For the text-containing cell, return its midpoint in (x, y) coordinate format. 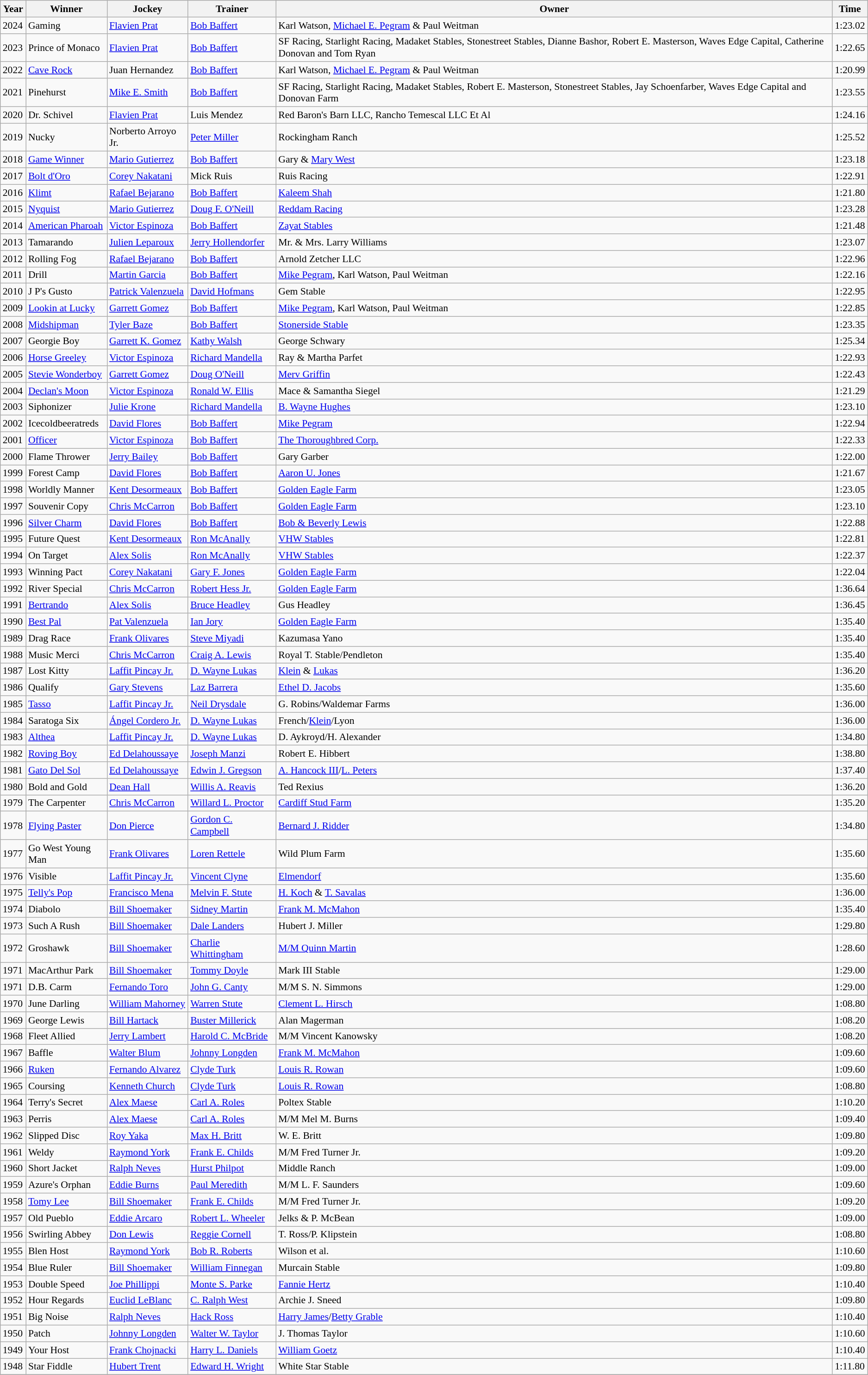
Mike Pegram (554, 424)
Tommy Doyle (232, 971)
Steve Miyadi (232, 638)
Edwin J. Gregson (232, 770)
Ray & Martha Parfet (554, 358)
Alan Magerman (554, 1020)
Martin Garcia (147, 275)
River Special (67, 589)
Warren Stute (232, 1004)
David Hofmans (232, 292)
1:21.67 (850, 473)
Swirling Abbey (67, 1235)
Coursing (67, 1086)
Winner (67, 9)
1978 (13, 825)
1:22.00 (850, 457)
G. Robins/Waldemar Farms (554, 704)
Trainer (232, 9)
Mark III Stable (554, 971)
2012 (13, 259)
Go West Young Man (67, 854)
French/Klein/Lyon (554, 721)
Walter Blum (147, 1053)
Wild Plum Farm (554, 854)
Visible (67, 876)
Rockingham Ranch (554, 137)
1:36.45 (850, 605)
Gary F. Jones (232, 572)
Norberto Arroyo Jr. (147, 137)
Blue Ruler (67, 1268)
M/M Vincent Kanowsky (554, 1036)
1990 (13, 622)
2015 (13, 209)
Francisco Mena (147, 893)
Luis Mendez (232, 115)
1981 (13, 770)
Lookin at Lucky (67, 308)
1:25.52 (850, 137)
Dean Hall (147, 787)
Declan's Moon (67, 391)
Kaleem Shah (554, 193)
Ruis Racing (554, 176)
1977 (13, 854)
Tasso (67, 704)
Music Merci (67, 655)
Julie Krone (147, 407)
Fernando Toro (147, 987)
Silver Charm (67, 523)
H. Koch & T. Savalas (554, 893)
1959 (13, 1185)
C. Ralph West (232, 1300)
1970 (13, 1004)
SF Racing, Starlight Racing, Madaket Stables, Robert E. Masterson, Stonestreet Stables, Jay Schoenfarber, Waves Edge Capital and Donovan Farm (554, 93)
American Pharoah (67, 226)
1994 (13, 556)
2006 (13, 358)
2001 (13, 440)
Stonerside Stable (554, 325)
2002 (13, 424)
Patrick Valenzuela (147, 292)
2008 (13, 325)
A. Hancock III/L. Peters (554, 770)
2017 (13, 176)
Ian Jory (232, 622)
Hour Regards (67, 1300)
1962 (13, 1136)
Jerry Lambert (147, 1036)
J. Thomas Taylor (554, 1334)
Ronald W. Ellis (232, 391)
Jelks & P. McBean (554, 1218)
1955 (13, 1251)
Peter Miller (232, 137)
Horse Greeley (67, 358)
Prince of Monaco (67, 47)
1:23.07 (850, 242)
Jerry Bailey (147, 457)
1980 (13, 787)
Tamarando (67, 242)
Worldly Manner (67, 490)
White Star Stable (554, 1367)
Hubert Trent (147, 1367)
Gary Stevens (147, 688)
Bob & Beverly Lewis (554, 523)
Vincent Clyne (232, 876)
1965 (13, 1086)
1989 (13, 638)
Reddam Racing (554, 209)
1966 (13, 1070)
Stevie Wonderboy (67, 374)
1964 (13, 1103)
Charlie Whittingham (232, 948)
William Mahorney (147, 1004)
Winning Pact (67, 572)
1968 (13, 1036)
Harold C. McBride (232, 1036)
Nucky (67, 137)
W. E. Britt (554, 1136)
M/M S. N. Simmons (554, 987)
1987 (13, 671)
1986 (13, 688)
1:22.33 (850, 440)
1979 (13, 803)
Kathy Walsh (232, 341)
1967 (13, 1053)
George Lewis (67, 1020)
1:22.65 (850, 47)
2023 (13, 47)
Future Quest (67, 539)
Zayat Stables (554, 226)
Klimt (67, 193)
D. Aykroyd/H. Alexander (554, 737)
2018 (13, 160)
J P's Gusto (67, 292)
Joseph Manzi (232, 754)
Gem Stable (554, 292)
Ted Rexius (554, 787)
1:29.80 (850, 926)
June Darling (67, 1004)
Big Noise (67, 1317)
Game Winner (67, 160)
Siphonizer (67, 407)
Bertrando (67, 605)
Craig A. Lewis (232, 655)
Kenneth Church (147, 1086)
1974 (13, 910)
Best Pal (67, 622)
Groshawk (67, 948)
On Target (67, 556)
Red Baron's Barn LLC, Rancho Temescal LLC Et Al (554, 115)
George Schwary (554, 341)
Bob R. Roberts (232, 1251)
Dr. Schivel (67, 115)
1975 (13, 893)
Saratoga Six (67, 721)
1954 (13, 1268)
1:22.91 (850, 176)
Robert E. Hibbert (554, 754)
John G. Canty (232, 987)
Icecoldbeeratreds (67, 424)
Bold and Gold (67, 787)
Gus Headley (554, 605)
1:23.28 (850, 209)
The Thoroughbred Corp. (554, 440)
Poltex Stable (554, 1103)
Gato Del Sol (67, 770)
1956 (13, 1235)
1958 (13, 1202)
1:28.60 (850, 948)
1:36.64 (850, 589)
Bill Hartack (147, 1020)
1:22.94 (850, 424)
1985 (13, 704)
Cave Rock (67, 70)
Harry L. Daniels (232, 1350)
Fleet Allied (67, 1036)
Star Fiddle (67, 1367)
Laz Barrera (232, 688)
Tomy Lee (67, 1202)
Qualify (67, 688)
Elmendorf (554, 876)
Flying Paster (67, 825)
1:23.02 (850, 25)
Robert Hess Jr. (232, 589)
William Goetz (554, 1350)
Pinehurst (67, 93)
Mr. & Mrs. Larry Williams (554, 242)
Buster Millerick (232, 1020)
Neil Drysdale (232, 704)
Max H. Britt (232, 1136)
2021 (13, 93)
1:22.04 (850, 572)
Merv Griffin (554, 374)
Drill (67, 275)
Roy Yaka (147, 1136)
1:22.88 (850, 523)
Pat Valenzuela (147, 622)
Don Lewis (147, 1235)
1960 (13, 1168)
M/M L. F. Saunders (554, 1185)
Drag Race (67, 638)
Year (13, 9)
Eddie Arcaro (147, 1218)
The Carpenter (67, 803)
Nyquist (67, 209)
Garrett K. Gomez (147, 341)
1:11.80 (850, 1367)
Mike E. Smith (147, 93)
Rolling Fog (67, 259)
1:22.93 (850, 358)
1992 (13, 589)
1949 (13, 1350)
Owner (554, 9)
Georgie Boy (67, 341)
Walter W. Taylor (232, 1334)
1957 (13, 1218)
1:24.16 (850, 115)
1993 (13, 572)
1948 (13, 1367)
Dale Landers (232, 926)
Double Speed (67, 1284)
1984 (13, 721)
Paul Meredith (232, 1185)
1982 (13, 754)
1952 (13, 1300)
1:22.81 (850, 539)
1:10.20 (850, 1103)
2003 (13, 407)
1:23.05 (850, 490)
Your Host (67, 1350)
Harry James/Betty Grable (554, 1317)
1998 (13, 490)
Hurst Philpot (232, 1168)
Joe Phillippi (147, 1284)
Officer (67, 440)
Willis A. Reavis (232, 787)
Ethel D. Jacobs (554, 688)
Edward H. Wright (232, 1367)
Old Pueblo (67, 1218)
Wilson et al. (554, 1251)
Sidney Martin (232, 910)
1988 (13, 655)
2019 (13, 137)
2020 (13, 115)
1:09.40 (850, 1119)
Midshipman (67, 325)
Mace & Samantha Siegel (554, 391)
Melvin F. Stute (232, 893)
1:21.29 (850, 391)
Bruce Headley (232, 605)
Archie J. Sneed (554, 1300)
2013 (13, 242)
Middle Ranch (554, 1168)
1:25.34 (850, 341)
2000 (13, 457)
1950 (13, 1334)
1961 (13, 1152)
1969 (13, 1020)
M/M Quinn Martin (554, 948)
1:23.55 (850, 93)
Ángel Cordero Jr. (147, 721)
1996 (13, 523)
Arnold Zetcher LLC (554, 259)
1997 (13, 506)
Roving Boy (67, 754)
1963 (13, 1119)
1:38.80 (850, 754)
1976 (13, 876)
Monte S. Parke (232, 1284)
Don Pierce (147, 825)
B. Wayne Hughes (554, 407)
2024 (13, 25)
1:22.16 (850, 275)
Doug O'Neill (232, 374)
Terry's Secret (67, 1103)
1:23.35 (850, 325)
2022 (13, 70)
Short Jacket (67, 1168)
Julien Leparoux (147, 242)
Eddie Burns (147, 1185)
1:22.85 (850, 308)
Gaming (67, 25)
Klein & Lukas (554, 671)
Gordon C. Campbell (232, 825)
Flame Thrower (67, 457)
1991 (13, 605)
Souvenir Copy (67, 506)
1983 (13, 737)
Hubert J. Miller (554, 926)
1:22.95 (850, 292)
2009 (13, 308)
Royal T. Stable/Pendleton (554, 655)
Gary & Mary West (554, 160)
2004 (13, 391)
Gary Garber (554, 457)
Baffle (67, 1053)
T. Ross/P. Klipstein (554, 1235)
Jerry Hollendorfer (232, 242)
Loren Rettele (232, 854)
1:22.37 (850, 556)
Slipped Disc (67, 1136)
MacArthur Park (67, 971)
Robert L. Wheeler (232, 1218)
Jockey (147, 9)
Hack Ross (232, 1317)
Azure's Orphan (67, 1185)
Blen Host (67, 1251)
Frank Chojnacki (147, 1350)
2005 (13, 374)
Perris (67, 1119)
M/M Mel M. Burns (554, 1119)
1995 (13, 539)
Such A Rush (67, 926)
Bolt d'Oro (67, 176)
Bernard J. Ridder (554, 825)
Ruken (67, 1070)
2016 (13, 193)
Tyler Baze (147, 325)
Willard L. Proctor (232, 803)
1973 (13, 926)
Patch (67, 1334)
1999 (13, 473)
Fannie Hertz (554, 1284)
Althea (67, 737)
2014 (13, 226)
Doug F. O'Neill (232, 209)
1:35.20 (850, 803)
D.B. Carm (67, 987)
1:23.18 (850, 160)
Fernando Alvarez (147, 1070)
Clement L. Hirsch (554, 1004)
Aaron U. Jones (554, 473)
Telly's Pop (67, 893)
2011 (13, 275)
1:22.96 (850, 259)
Juan Hernandez (147, 70)
1951 (13, 1317)
1953 (13, 1284)
Euclid LeBlanc (147, 1300)
1972 (13, 948)
1:22.43 (850, 374)
1:20.99 (850, 70)
Murcain Stable (554, 1268)
1:21.80 (850, 193)
1:37.40 (850, 770)
Lost Kitty (67, 671)
Weldy (67, 1152)
Mick Ruis (232, 176)
Time (850, 9)
2007 (13, 341)
Reggie Cornell (232, 1235)
Forest Camp (67, 473)
Kazumasa Yano (554, 638)
Cardiff Stud Farm (554, 803)
Diabolo (67, 910)
2010 (13, 292)
William Finnegan (232, 1268)
1:21.48 (850, 226)
